Detect which cell encompasses the target text, then output its (x, y) center coordinate. 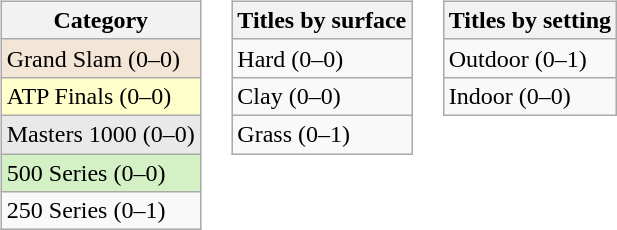
Category (100, 20)
Indoor (0–0) (530, 96)
Hard (0–0) (322, 58)
500 Series (0–0) (100, 173)
250 Series (0–1) (100, 211)
Masters 1000 (0–0) (100, 134)
Titles by setting (530, 20)
Titles by surface (322, 20)
Clay (0–0) (322, 96)
Outdoor (0–1) (530, 58)
ATP Finals (0–0) (100, 96)
Grass (0–1) (322, 134)
Grand Slam (0–0) (100, 58)
